Pinpoint the cell where the given text exists, returning its (x, y) midpoint coordinate. 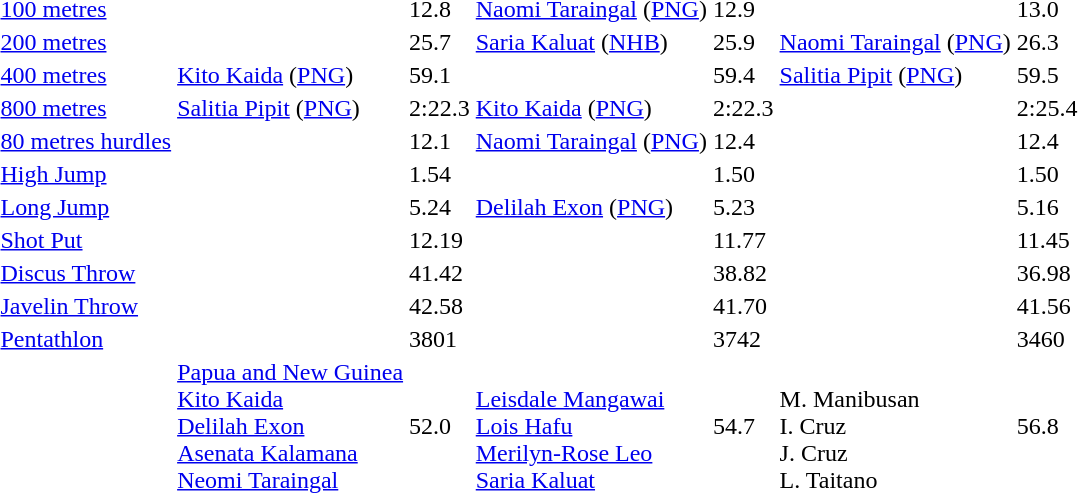
5.23 (743, 207)
59.1 (440, 75)
3742 (743, 339)
1.50 (743, 174)
5.24 (440, 207)
59.4 (743, 75)
12.19 (440, 240)
3801 (440, 339)
42.58 (440, 306)
11.77 (743, 240)
Delilah Exon (PNG) (591, 207)
12.1 (440, 141)
12.4 (743, 141)
41.70 (743, 306)
25.7 (440, 42)
Saria Kaluat (NHB) (591, 42)
1.54 (440, 174)
41.42 (440, 273)
25.9 (743, 42)
38.82 (743, 273)
